Search for the cell housing the specified text and yield its (x, y) center coordinate. 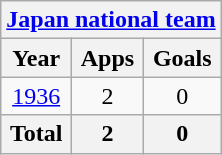
Japan national team (111, 20)
Total (36, 134)
Year (36, 58)
Apps (108, 58)
Goals (182, 58)
1936 (36, 96)
